Detect which cell encompasses the target text, then output its [x, y] center coordinate. 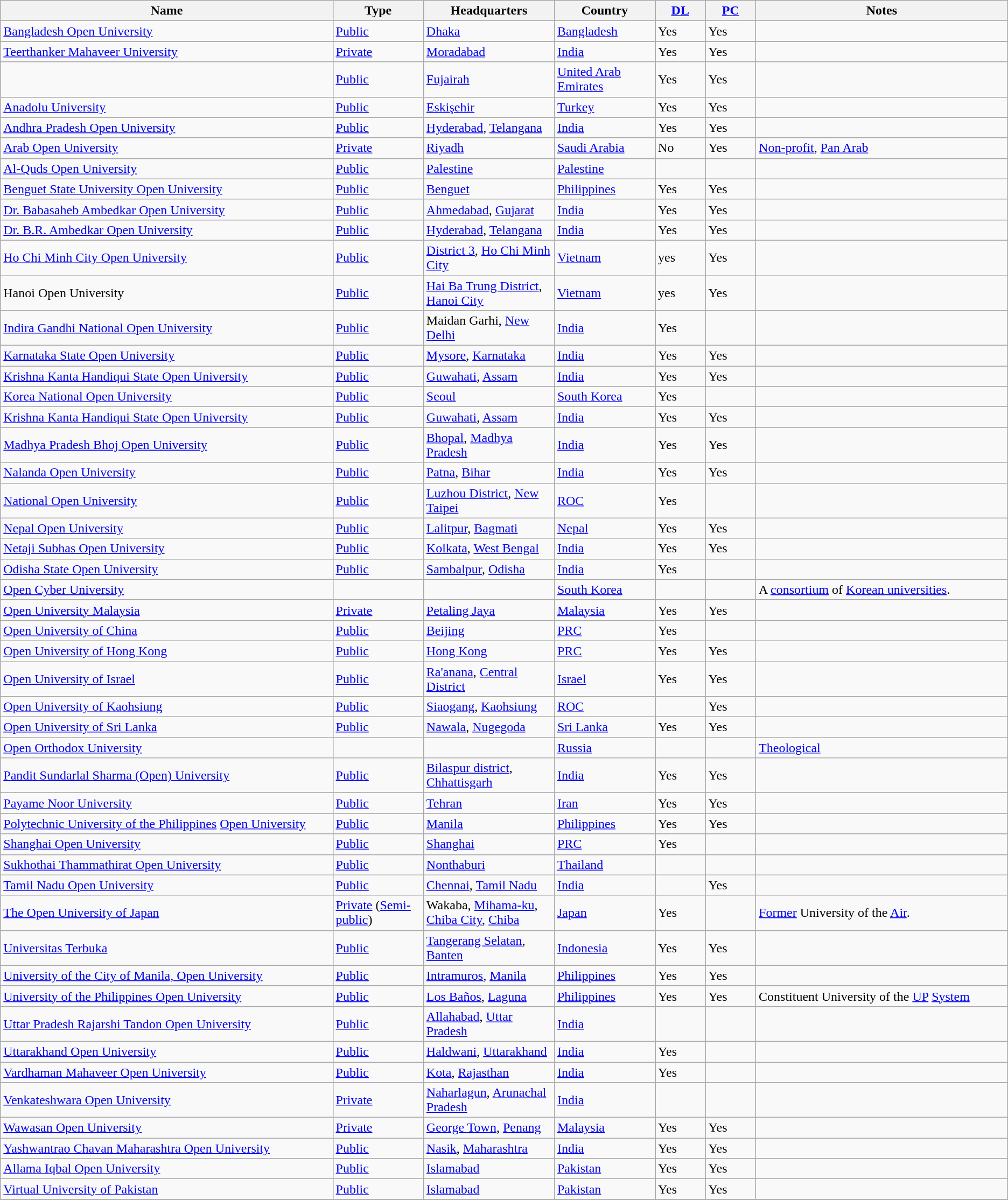
Polytechnic University of the Philippines Open University [167, 824]
Headquarters [489, 11]
Dr. B.R. Ambedkar Open University [167, 230]
Open University of Hong Kong [167, 651]
Benguet [489, 189]
George Town, Penang [489, 1128]
Odisha State Open University [167, 569]
Indira Gandhi National Open University [167, 328]
Notes [882, 11]
Tamil Nadu Open University [167, 885]
No [681, 148]
Nepal [604, 528]
National Open University [167, 501]
Saudi Arabia [604, 148]
University of the Philippines Open University [167, 996]
Nepal Open University [167, 528]
Allahabad, Uttar Pradesh [489, 1024]
Nasik, Maharashtra [489, 1148]
Anadolu University [167, 107]
Riyadh [489, 148]
Wakaba, Mihama-ku, Chiba City, Chiba [489, 913]
United Arab Emirates [604, 80]
Dhaka [489, 31]
Bilaspur district, Chhattisgarh [489, 775]
Kolkata, West Bengal [489, 549]
Thailand [604, 865]
Uttarakhand Open University [167, 1051]
Hong Kong [489, 651]
Al-Quds Open University [167, 169]
Dr. Babasaheb Ambedkar Open University [167, 209]
Arab Open University [167, 148]
Open University of Israel [167, 678]
Luzhou District, New Taipei [489, 501]
Chennai, Tamil Nadu [489, 885]
University of the City of Manila, Open University [167, 976]
Intramuros, Manila [489, 976]
Ho Chi Minh City Open University [167, 257]
The Open University of Japan [167, 913]
Manila [489, 824]
Madhya Pradesh Bhoj Open University [167, 445]
Iran [604, 803]
Open University of Kaohsiung [167, 707]
Bhopal, Madhya Pradesh [489, 445]
Sri Lanka [604, 727]
Benguet State University Open University [167, 189]
Name [167, 11]
Nalanda Open University [167, 473]
Andhra Pradesh Open University [167, 128]
Moradabad [489, 52]
Fujairah [489, 80]
Shanghai Open University [167, 844]
Former University of the Air. [882, 913]
Ra'anana, Central District [489, 678]
Turkey [604, 107]
Country [604, 11]
Theological [882, 748]
Shanghai [489, 844]
Universitas Terbuka [167, 948]
Sukhothai Thammathirat Open University [167, 865]
Lalitpur, Bagmati [489, 528]
Eskişehir [489, 107]
Private (Semi-public) [378, 913]
Open University of China [167, 630]
Tehran [489, 803]
DL [681, 11]
Bangladesh Open University [167, 31]
Open University of Sri Lanka [167, 727]
Pandit Sundarlal Sharma (Open) University [167, 775]
Wawasan Open University [167, 1128]
Constituent University of the UP System [882, 996]
Seoul [489, 397]
Open Orthodox University [167, 748]
Mysore, Karnataka [489, 356]
Naharlagun, Arunachal Pradesh [489, 1100]
Virtual University of Pakistan [167, 1189]
Bangladesh [604, 31]
District 3, Ho Chi Minh City [489, 257]
Non-profit, Pan Arab [882, 148]
Maidan Garhi, New Delhi [489, 328]
Nawala, Nugegoda [489, 727]
Venkateshwara Open University [167, 1100]
Allama Iqbal Open University [167, 1169]
Sambalpur, Odisha [489, 569]
Netaji Subhas Open University [167, 549]
Ahmedabad, Gujarat [489, 209]
Open Cyber University [167, 590]
Haldwani, Uttarakhand [489, 1051]
Type [378, 11]
Kota, Rajasthan [489, 1072]
Teerthanker Mahaveer University [167, 52]
Petaling Jaya [489, 610]
Karnataka State Open University [167, 356]
A consortium of Korean universities. [882, 590]
Nonthaburi [489, 865]
Tangerang Selatan, Banten [489, 948]
Siaogang, Kaohsiung [489, 707]
Patna, Bihar [489, 473]
Open University Malaysia [167, 610]
Russia [604, 748]
Yashwantrao Chavan Maharashtra Open University [167, 1148]
Indonesia [604, 948]
Los Baños, Laguna [489, 996]
Korea National Open University [167, 397]
Hanoi Open University [167, 293]
PC [731, 11]
Payame Noor University [167, 803]
Vardhaman Mahaveer Open University [167, 1072]
Hai Ba Trung District, Hanoi City [489, 293]
Uttar Pradesh Rajarshi Tandon Open University [167, 1024]
Israel [604, 678]
Japan [604, 913]
Beijing [489, 630]
